Identify which cell holds the provided text, then report its [x, y] central coordinate. 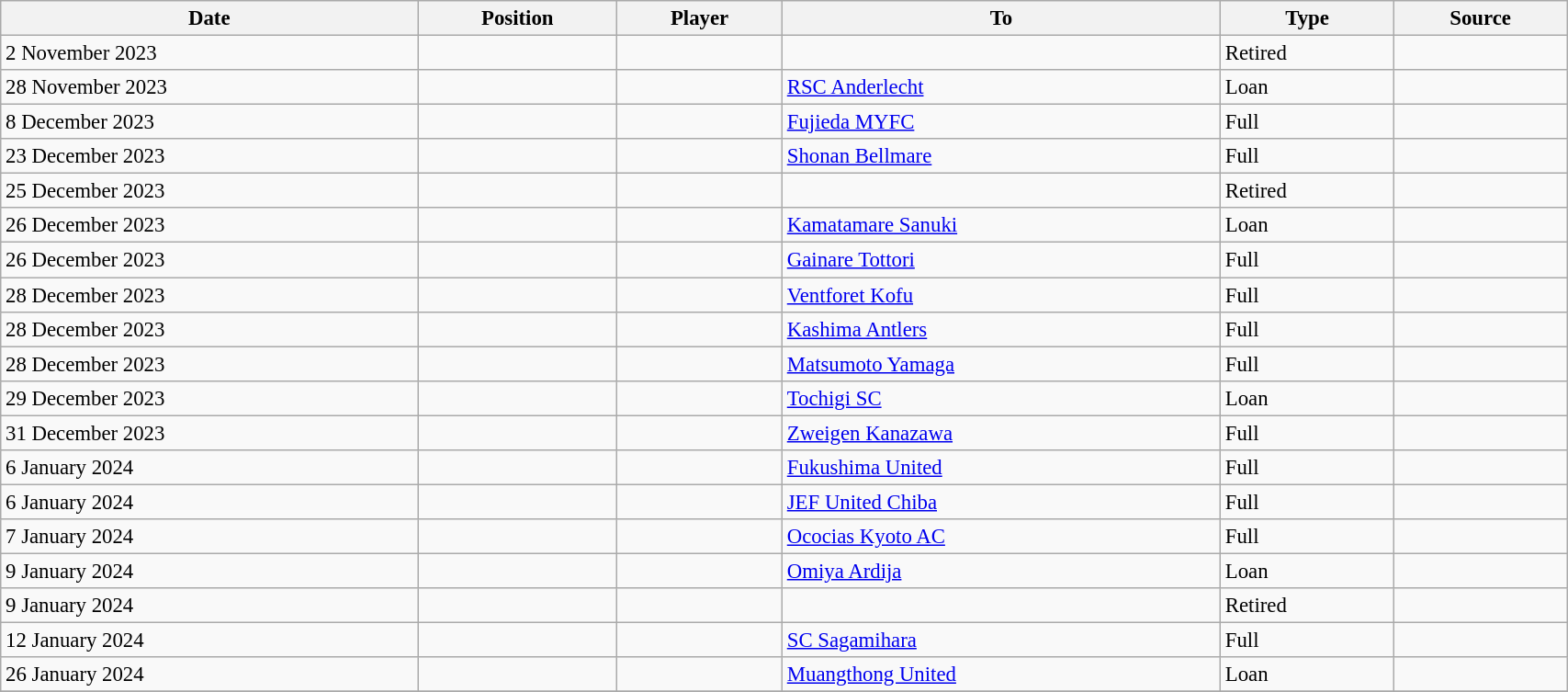
Source [1481, 18]
26 January 2024 [209, 675]
JEF United Chiba [1001, 502]
Matsumoto Yamaga [1001, 364]
7 January 2024 [209, 537]
12 January 2024 [209, 641]
29 December 2023 [209, 398]
Shonan Bellmare [1001, 156]
RSC Anderlecht [1001, 87]
Kashima Antlers [1001, 329]
Muangthong United [1001, 675]
Omiya Ardija [1001, 571]
23 December 2023 [209, 156]
SC Sagamihara [1001, 641]
Fukushima United [1001, 468]
Fujieda MYFC [1001, 122]
Tochigi SC [1001, 398]
Kamatamare Sanuki [1001, 225]
Player [700, 18]
28 November 2023 [209, 87]
Position [518, 18]
To [1001, 18]
Ococias Kyoto AC [1001, 537]
Date [209, 18]
8 December 2023 [209, 122]
31 December 2023 [209, 433]
Ventforet Kofu [1001, 295]
2 November 2023 [209, 53]
Gainare Tottori [1001, 260]
25 December 2023 [209, 191]
Type [1306, 18]
Zweigen Kanazawa [1001, 433]
